Scan for the cell matching the given text and deliver its (x, y) coordinate at center. 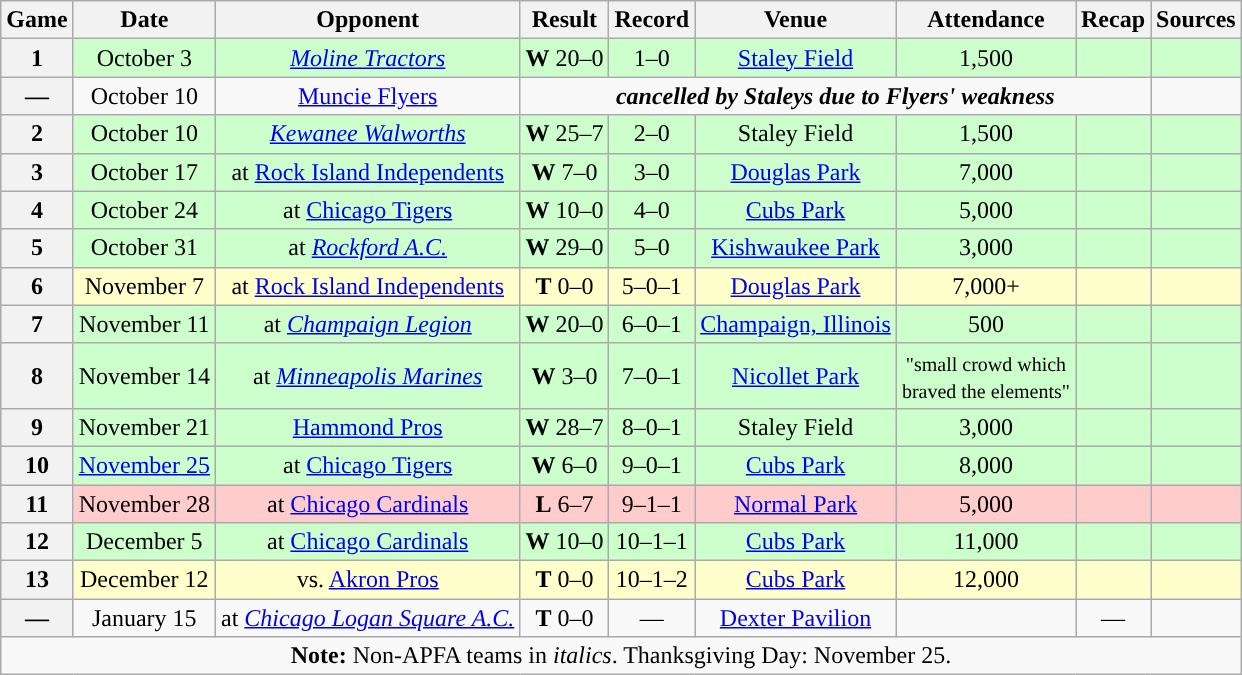
Kishwaukee Park (796, 248)
Dexter Pavilion (796, 618)
Record (652, 20)
W 6–0 (564, 465)
December 12 (144, 580)
December 5 (144, 542)
Kewanee Walworths (367, 134)
October 17 (144, 172)
W 3–0 (564, 376)
November 28 (144, 503)
Recap (1114, 20)
October 3 (144, 58)
7–0–1 (652, 376)
Result (564, 20)
November 11 (144, 324)
November 25 (144, 465)
W 29–0 (564, 248)
9–0–1 (652, 465)
Nicollet Park (796, 376)
6 (37, 286)
November 14 (144, 376)
Attendance (986, 20)
Note: Non-APFA teams in italics. Thanksgiving Day: November 25. (621, 656)
2–0 (652, 134)
7,000+ (986, 286)
1 (37, 58)
12,000 (986, 580)
6–0–1 (652, 324)
12 (37, 542)
5–0 (652, 248)
9 (37, 427)
11,000 (986, 542)
January 15 (144, 618)
13 (37, 580)
4–0 (652, 210)
cancelled by Staleys due to Flyers' weakness (836, 96)
7,000 (986, 172)
4 (37, 210)
W 7–0 (564, 172)
W 25–7 (564, 134)
at Minneapolis Marines (367, 376)
1–0 (652, 58)
8,000 (986, 465)
3 (37, 172)
Muncie Flyers (367, 96)
5–0–1 (652, 286)
Date (144, 20)
vs. Akron Pros (367, 580)
at Champaign Legion (367, 324)
November 7 (144, 286)
3–0 (652, 172)
10 (37, 465)
L 6–7 (564, 503)
10–1–1 (652, 542)
Opponent (367, 20)
November 21 (144, 427)
10–1–2 (652, 580)
500 (986, 324)
5 (37, 248)
8–0–1 (652, 427)
W 28–7 (564, 427)
Hammond Pros (367, 427)
7 (37, 324)
October 24 (144, 210)
Champaign, Illinois (796, 324)
Normal Park (796, 503)
"small crowd which braved the elements" (986, 376)
11 (37, 503)
2 (37, 134)
at Rockford A.C. (367, 248)
Game (37, 20)
8 (37, 376)
Venue (796, 20)
at Chicago Logan Square A.C. (367, 618)
Sources (1196, 20)
October 31 (144, 248)
Moline Tractors (367, 58)
9–1–1 (652, 503)
